Locate the cell with the specified text and output its (x, y) center coordinate. 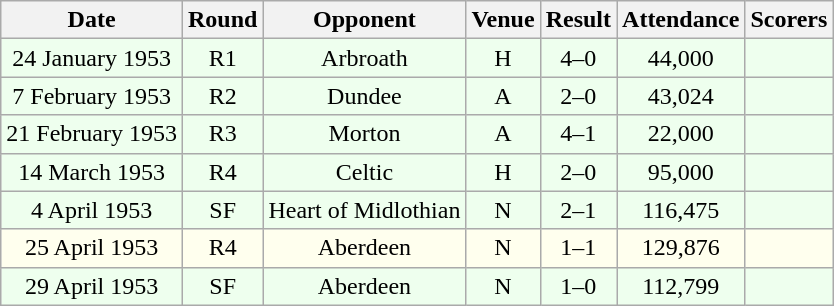
Dundee (364, 96)
129,876 (681, 248)
4–0 (578, 58)
44,000 (681, 58)
22,000 (681, 134)
Opponent (364, 20)
25 April 1953 (92, 248)
29 April 1953 (92, 286)
4–1 (578, 134)
R2 (222, 96)
2–1 (578, 210)
112,799 (681, 286)
21 February 1953 (92, 134)
R3 (222, 134)
Attendance (681, 20)
1–1 (578, 248)
43,024 (681, 96)
116,475 (681, 210)
Celtic (364, 172)
95,000 (681, 172)
Venue (503, 20)
Result (578, 20)
7 February 1953 (92, 96)
14 March 1953 (92, 172)
Date (92, 20)
Heart of Midlothian (364, 210)
Round (222, 20)
Arbroath (364, 58)
Scorers (789, 20)
R1 (222, 58)
Morton (364, 134)
1–0 (578, 286)
4 April 1953 (92, 210)
24 January 1953 (92, 58)
